Scan for the cell matching the given text and deliver its (x, y) coordinate at center. 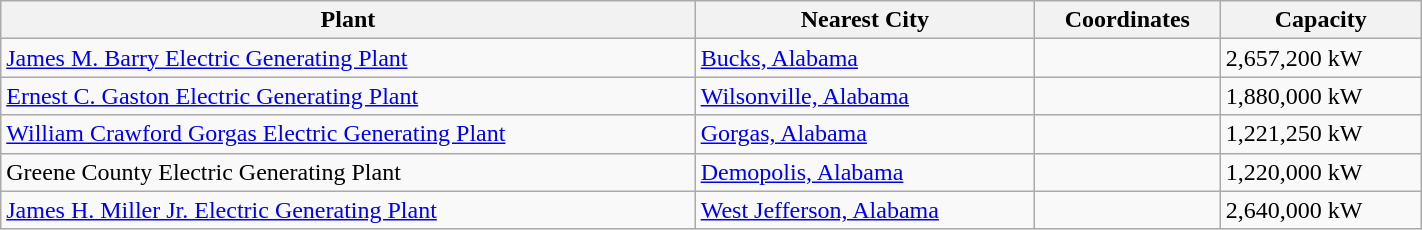
2,657,200 kW (1320, 58)
Gorgas, Alabama (864, 134)
Plant (348, 20)
James H. Miller Jr. Electric Generating Plant (348, 210)
Bucks, Alabama (864, 58)
1,880,000 kW (1320, 96)
1,221,250 kW (1320, 134)
Nearest City (864, 20)
1,220,000 kW (1320, 172)
William Crawford Gorgas Electric Generating Plant (348, 134)
Coordinates (1127, 20)
Greene County Electric Generating Plant (348, 172)
2,640,000 kW (1320, 210)
Wilsonville, Alabama (864, 96)
West Jefferson, Alabama (864, 210)
Capacity (1320, 20)
Ernest C. Gaston Electric Generating Plant (348, 96)
Demopolis, Alabama (864, 172)
James M. Barry Electric Generating Plant (348, 58)
